Return the (x, y) coordinate for the center point of the cell that contains the specified text.  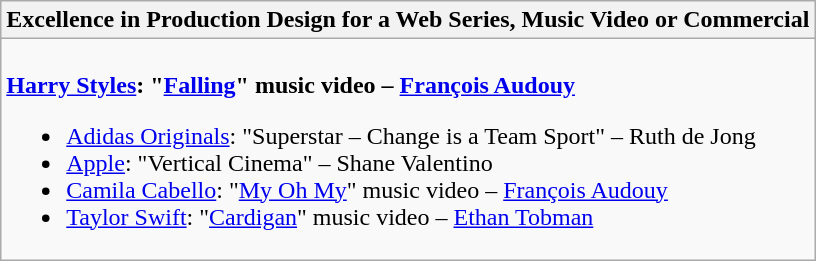
Excellence in Production Design for a Web Series, Music Video or Commercial (408, 20)
